Determine the (X, Y) coordinate at the center of the cell enclosing the given text.  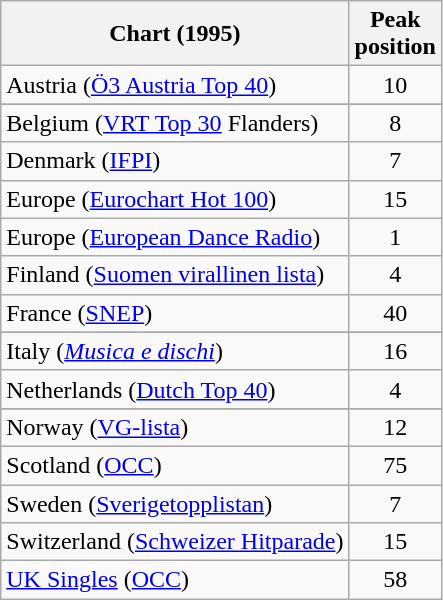
Italy (Musica e dischi) (175, 351)
Sweden (Sverigetopplistan) (175, 503)
France (SNEP) (175, 313)
Norway (VG-lista) (175, 427)
10 (395, 85)
Europe (Eurochart Hot 100) (175, 199)
Chart (1995) (175, 34)
16 (395, 351)
Peakposition (395, 34)
12 (395, 427)
Scotland (OCC) (175, 465)
Finland (Suomen virallinen lista) (175, 275)
75 (395, 465)
Switzerland (Schweizer Hitparade) (175, 542)
40 (395, 313)
Austria (Ö3 Austria Top 40) (175, 85)
1 (395, 237)
Belgium (VRT Top 30 Flanders) (175, 123)
58 (395, 580)
UK Singles (OCC) (175, 580)
Europe (European Dance Radio) (175, 237)
Netherlands (Dutch Top 40) (175, 389)
8 (395, 123)
Denmark (IFPI) (175, 161)
